Search for the cell housing the specified text and yield its [X, Y] center coordinate. 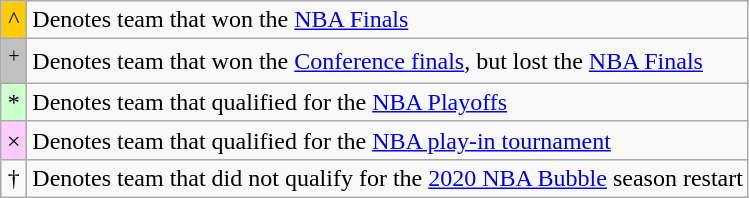
* [14, 102]
Denotes team that qualified for the NBA play-in tournament [388, 140]
Denotes team that did not qualify for the 2020 NBA Bubble season restart [388, 178]
† [14, 178]
Denotes team that won the Conference finals, but lost the NBA Finals [388, 62]
+ [14, 62]
× [14, 140]
Denotes team that qualified for the NBA Playoffs [388, 102]
^ [14, 20]
Denotes team that won the NBA Finals [388, 20]
